Locate the cell with the specified text and output its [x, y] center coordinate. 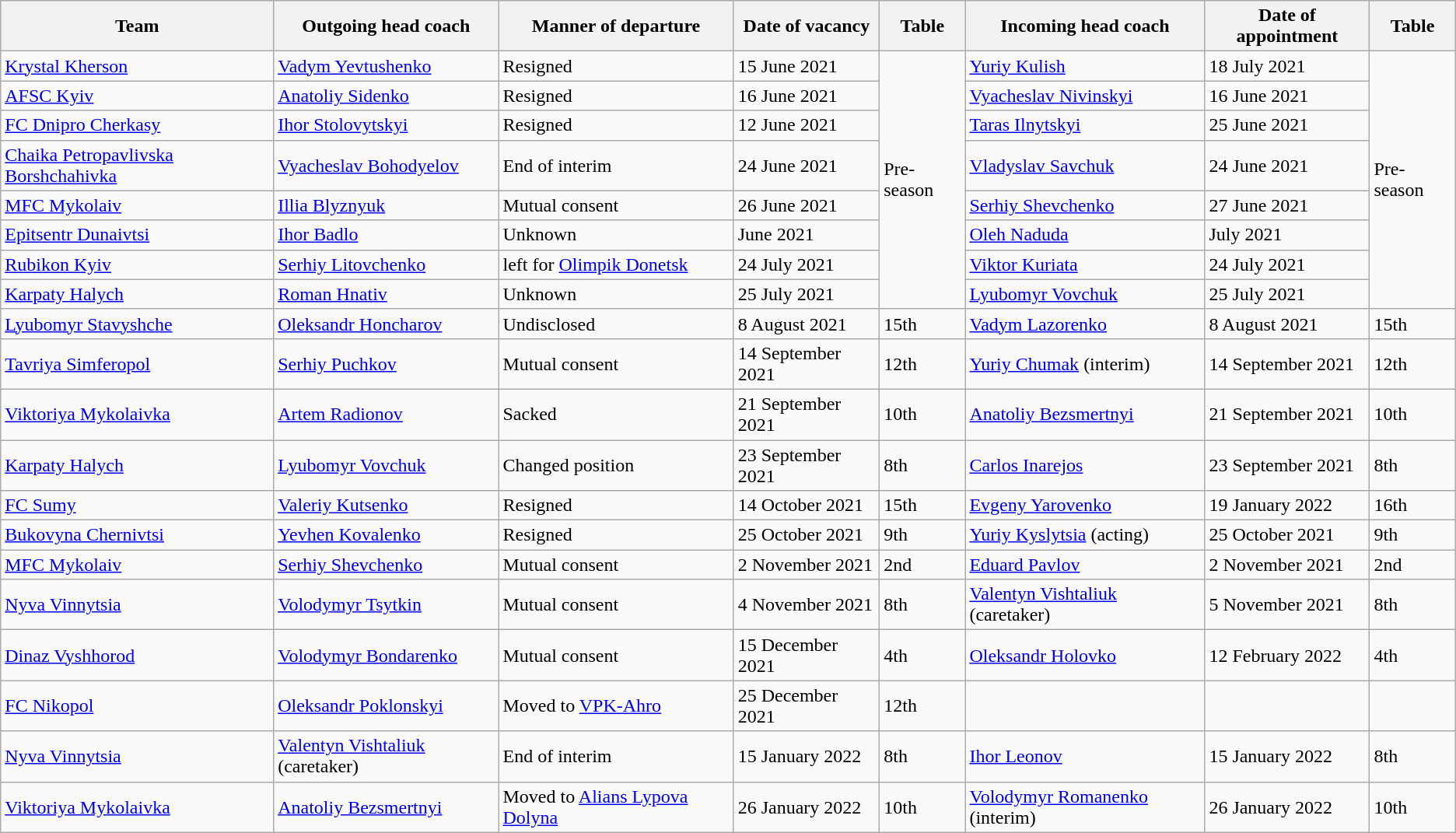
FC Sumy [137, 506]
Outgoing head coach [386, 26]
18 July 2021 [1287, 66]
Bukovyna Chernivtsi [137, 535]
Chaika Petropavlivska Borshchahivka [137, 165]
Changed position [616, 465]
15 June 2021 [807, 66]
Oleksandr Honcharov [386, 324]
Lyubomyr Stavyshche [137, 324]
Anatoliy Sidenko [386, 96]
Valeriy Kutsenko [386, 506]
Yuriy Kulish [1085, 66]
Ihor Stolovytskyi [386, 125]
Team [137, 26]
Serhiy Puchkov [386, 364]
July 2021 [1287, 235]
Rubikon Kyiv [137, 264]
Viktor Kuriata [1085, 264]
Artem Radionov [386, 414]
Vyacheslav Nivinskyi [1085, 96]
Volodymyr Bondarenko [386, 655]
19 January 2022 [1287, 506]
Volodymyr Tsytkin [386, 605]
25 December 2021 [807, 706]
27 June 2021 [1287, 205]
Taras Ilnytskyi [1085, 125]
Carlos Inarejos [1085, 465]
14 October 2021 [807, 506]
Volodymyr Romanenko (interim) [1085, 807]
Tavriya Simferopol [137, 364]
Incoming head coach [1085, 26]
Yuriy Kyslytsia (acting) [1085, 535]
12 June 2021 [807, 125]
Vadym Lazorenko [1085, 324]
Date of appointment [1287, 26]
Vladyslav Savchuk [1085, 165]
Illia Blyznyuk [386, 205]
Yuriy Chumak (interim) [1085, 364]
26 June 2021 [807, 205]
Ihor Badlo [386, 235]
Sacked [616, 414]
Roman Hnativ [386, 294]
AFSC Kyiv [137, 96]
left for Olimpik Donetsk [616, 264]
Oleksandr Holovko [1085, 655]
Vadym Yevtushenko [386, 66]
Dinaz Vyshhorod [137, 655]
Yevhen Kovalenko [386, 535]
Evgeny Yarovenko [1085, 506]
Krystal Kherson [137, 66]
Undisclosed [616, 324]
Vyacheslav Bohodyelov [386, 165]
Manner of departure [616, 26]
June 2021 [807, 235]
Moved to Alians Lypova Dolyna [616, 807]
12 February 2022 [1287, 655]
Date of vacancy [807, 26]
5 November 2021 [1287, 605]
25 June 2021 [1287, 125]
Eduard Pavlov [1085, 565]
FC Nikopol [137, 706]
Serhiy Litovchenko [386, 264]
15 December 2021 [807, 655]
Epitsentr Dunaivtsi [137, 235]
4 November 2021 [807, 605]
FC Dnipro Cherkasy [137, 125]
Oleksandr Poklonskyi [386, 706]
Oleh Naduda [1085, 235]
Ihor Leonov [1085, 756]
Moved to VPK-Ahro [616, 706]
16th [1412, 506]
